Detect which cell encompasses the target text, then output its (x, y) center coordinate. 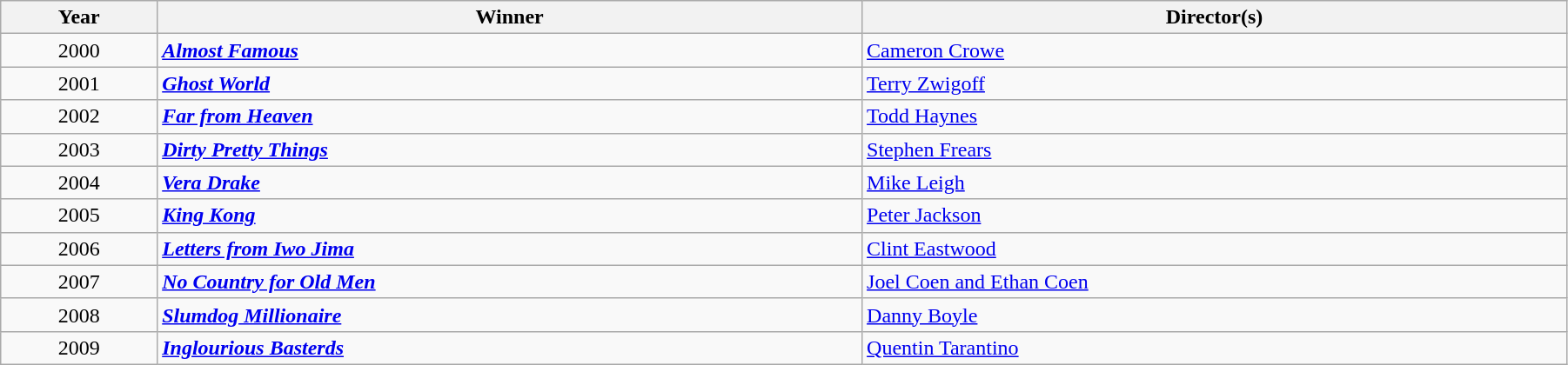
2007 (79, 282)
No Country for Old Men (510, 282)
2002 (79, 116)
Terry Zwigoff (1215, 83)
2009 (79, 348)
Joel Coen and Ethan Coen (1215, 282)
2006 (79, 249)
Director(s) (1215, 17)
Inglourious Basterds (510, 348)
2005 (79, 216)
Almost Famous (510, 50)
2003 (79, 149)
Danny Boyle (1215, 315)
2001 (79, 83)
Peter Jackson (1215, 216)
2000 (79, 50)
King Kong (510, 216)
Ghost World (510, 83)
Quentin Tarantino (1215, 348)
Dirty Pretty Things (510, 149)
Winner (510, 17)
Far from Heaven (510, 116)
2008 (79, 315)
Cameron Crowe (1215, 50)
Mike Leigh (1215, 182)
Todd Haynes (1215, 116)
2004 (79, 182)
Vera Drake (510, 182)
Letters from Iwo Jima (510, 249)
Stephen Frears (1215, 149)
Slumdog Millionaire (510, 315)
Clint Eastwood (1215, 249)
Year (79, 17)
